Locate the cell with the specified text and output its (x, y) center coordinate. 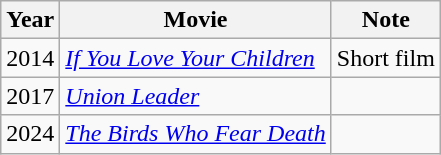
2014 (30, 58)
Movie (196, 20)
The Birds Who Fear Death (196, 134)
Note (386, 20)
2024 (30, 134)
Union Leader (196, 96)
2017 (30, 96)
Year (30, 20)
Short film (386, 58)
If You Love Your Children (196, 58)
